Determine the [X, Y] coordinate at the center of the cell enclosing the given text.  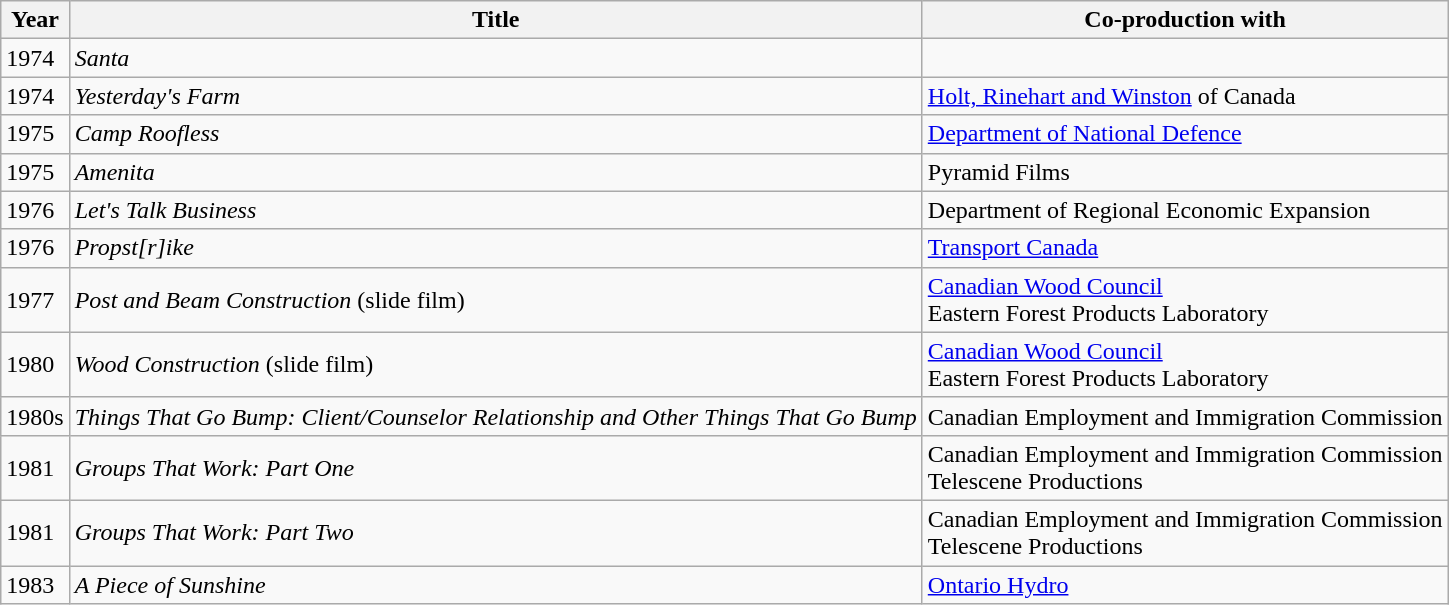
Groups That Work: Part One [496, 468]
1980 [35, 364]
Co-production with [1185, 20]
Propst[r]ike [496, 248]
Things That Go Bump: Client/Counselor Relationship and Other Things That Go Bump [496, 416]
1977 [35, 300]
Transport Canada [1185, 248]
A Piece of Sunshine [496, 585]
Pyramid Films [1185, 172]
Groups That Work: Part Two [496, 532]
Let's Talk Business [496, 210]
Yesterday's Farm [496, 96]
Santa [496, 58]
Camp Roofless [496, 134]
Amenita [496, 172]
1983 [35, 585]
Wood Construction (slide film) [496, 364]
1980s [35, 416]
Post and Beam Construction (slide film) [496, 300]
Holt, Rinehart and Winston of Canada [1185, 96]
Canadian Employment and Immigration Commission [1185, 416]
Ontario Hydro [1185, 585]
Year [35, 20]
Department of Regional Economic Expansion [1185, 210]
Department of National Defence [1185, 134]
Title [496, 20]
